Determine the [x, y] coordinate at the center of the cell enclosing the given text.  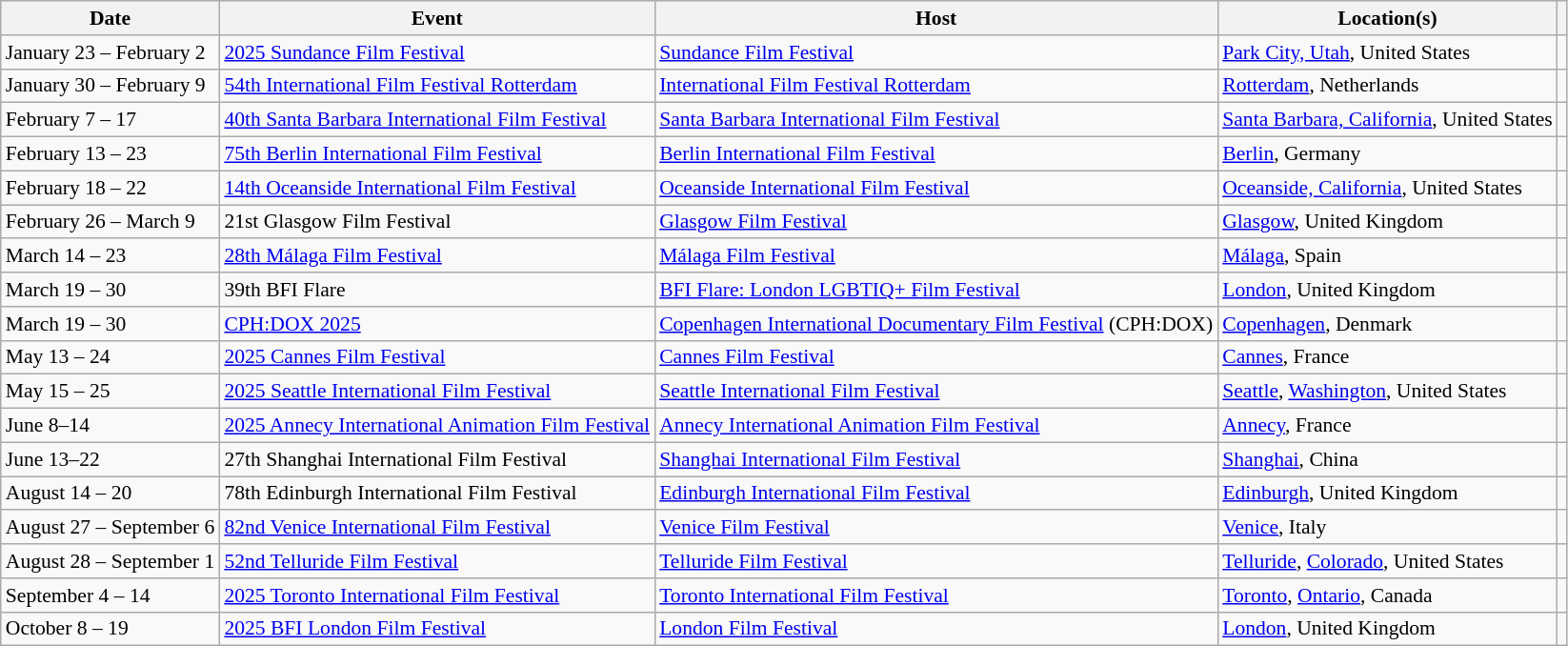
Sundance Film Festival [935, 52]
14th Oceanside International Film Festival [436, 188]
2025 Sundance Film Festival [436, 52]
Toronto International Film Festival [935, 596]
75th Berlin International Film Festival [436, 154]
Venice Film Festival [935, 528]
Telluride Film Festival [935, 561]
Toronto, Ontario, Canada [1387, 596]
39th BFI Flare [436, 290]
January 23 – February 2 [111, 52]
BFI Flare: London LGBTIQ+ Film Festival [935, 290]
Location(s) [1387, 18]
February 7 – 17 [111, 120]
40th Santa Barbara International Film Festival [436, 120]
2025 Toronto International Film Festival [436, 596]
May 13 – 24 [111, 357]
78th Edinburgh International Film Festival [436, 494]
Santa Barbara, California, United States [1387, 120]
2025 BFI London Film Festival [436, 629]
Santa Barbara International Film Festival [935, 120]
August 14 – 20 [111, 494]
Seattle, Washington, United States [1387, 392]
September 4 – 14 [111, 596]
June 8–14 [111, 426]
Annecy, France [1387, 426]
International Film Festival Rotterdam [935, 86]
February 26 – March 9 [111, 222]
London Film Festival [935, 629]
2025 Annecy International Animation Film Festival [436, 426]
October 8 – 19 [111, 629]
21st Glasgow Film Festival [436, 222]
Seattle International Film Festival [935, 392]
Cannes, France [1387, 357]
Glasgow Film Festival [935, 222]
Berlin International Film Festival [935, 154]
Cannes Film Festival [935, 357]
82nd Venice International Film Festival [436, 528]
June 13–22 [111, 459]
Oceanside, California, United States [1387, 188]
Berlin, Germany [1387, 154]
Málaga, Spain [1387, 256]
May 15 – 25 [111, 392]
August 27 – September 6 [111, 528]
Telluride, Colorado, United States [1387, 561]
Host [935, 18]
Copenhagen, Denmark [1387, 324]
Date [111, 18]
CPH:DOX 2025 [436, 324]
March 14 – 23 [111, 256]
54th International Film Festival Rotterdam [436, 86]
2025 Cannes Film Festival [436, 357]
Glasgow, United Kingdom [1387, 222]
Shanghai International Film Festival [935, 459]
2025 Seattle International Film Festival [436, 392]
52nd Telluride Film Festival [436, 561]
Shanghai, China [1387, 459]
28th Málaga Film Festival [436, 256]
Edinburgh International Film Festival [935, 494]
January 30 – February 9 [111, 86]
27th Shanghai International Film Festival [436, 459]
Edinburgh, United Kingdom [1387, 494]
Oceanside International Film Festival [935, 188]
August 28 – September 1 [111, 561]
Annecy International Animation Film Festival [935, 426]
Venice, Italy [1387, 528]
February 18 – 22 [111, 188]
Rotterdam, Netherlands [1387, 86]
Copenhagen International Documentary Film Festival (CPH:DOX) [935, 324]
Park City, Utah, United States [1387, 52]
February 13 – 23 [111, 154]
Málaga Film Festival [935, 256]
Event [436, 18]
